Extract the (x, y) coordinate from the center of the cell holding the provided text.  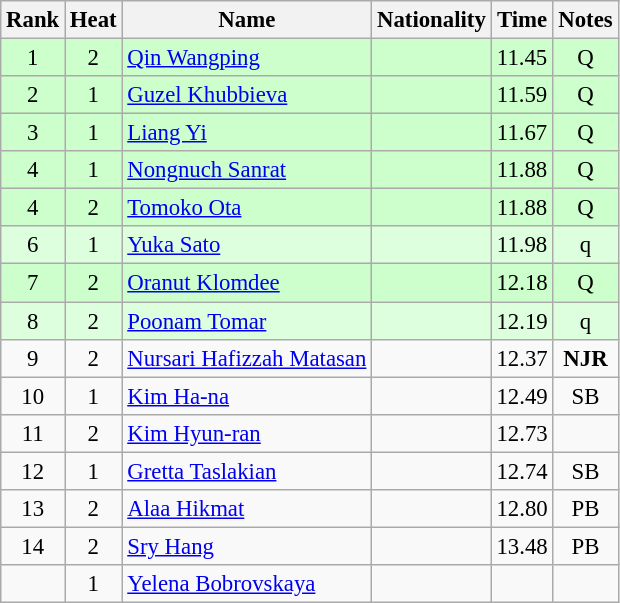
Nursari Hafizzah Matasan (247, 358)
NJR (586, 358)
Guzel Khubbieva (247, 95)
Time (522, 20)
12.80 (522, 509)
13.48 (522, 546)
Qin Wangping (247, 58)
8 (33, 321)
Name (247, 20)
Alaa Hikmat (247, 509)
Sry Hang (247, 546)
Rank (33, 20)
Nationality (432, 20)
Kim Ha-na (247, 396)
Oranut Klomdee (247, 283)
10 (33, 396)
11.45 (522, 58)
Yelena Bobrovskaya (247, 584)
Yuka Sato (247, 245)
11.59 (522, 95)
Heat (94, 20)
12.73 (522, 433)
Gretta Taslakian (247, 471)
12.49 (522, 396)
Nongnuch Sanrat (247, 170)
Notes (586, 20)
11.98 (522, 245)
6 (33, 245)
12.37 (522, 358)
Liang Yi (247, 133)
12.74 (522, 471)
14 (33, 546)
9 (33, 358)
7 (33, 283)
Kim Hyun-ran (247, 433)
12.18 (522, 283)
Poonam Tomar (247, 321)
12 (33, 471)
12.19 (522, 321)
13 (33, 509)
3 (33, 133)
11.67 (522, 133)
Tomoko Ota (247, 208)
11 (33, 433)
